Detect which cell encompasses the target text, then output its [x, y] center coordinate. 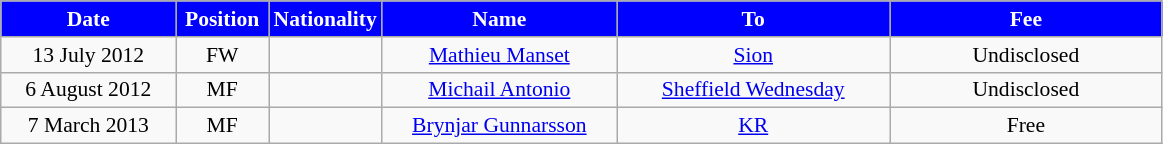
To [754, 19]
Mathieu Manset [500, 55]
KR [754, 126]
13 July 2012 [88, 55]
Date [88, 19]
Nationality [324, 19]
7 March 2013 [88, 126]
Sheffield Wednesday [754, 90]
Free [1026, 126]
Position [222, 19]
Michail Antonio [500, 90]
Name [500, 19]
6 August 2012 [88, 90]
Brynjar Gunnarsson [500, 126]
Fee [1026, 19]
FW [222, 55]
Sion [754, 55]
